Return (x, y) of the center of cell containing provided text 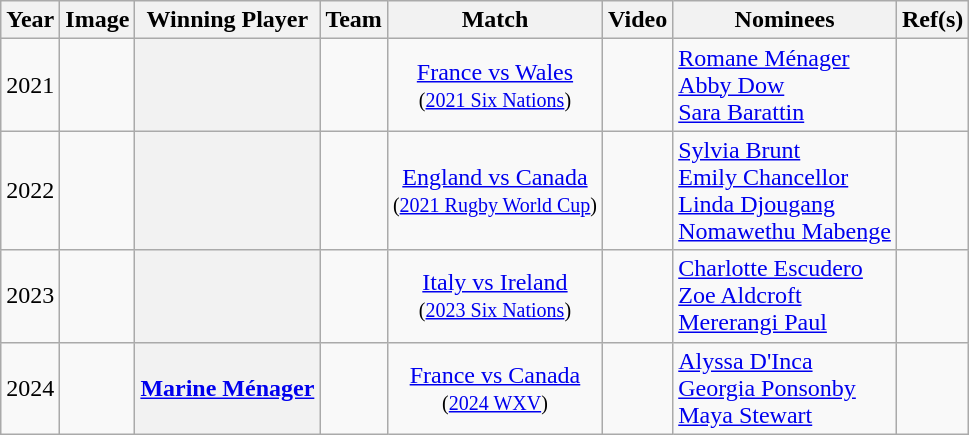
Video (638, 20)
Alyssa D'Inca Georgia Ponsonby Maya Stewart (785, 388)
Winning Player (228, 20)
Marine Ménager (228, 388)
2021 (30, 85)
Team (354, 20)
England vs Canada(2021 Rugby World Cup) (494, 190)
France vs Wales(2021 Six Nations) (494, 85)
France vs Canada(2024 WXV) (494, 388)
Nominees (785, 20)
Italy vs Ireland(2023 Six Nations) (494, 296)
Ref(s) (932, 20)
2023 (30, 296)
Year (30, 20)
Image (98, 20)
2024 (30, 388)
Romane Ménager Abby Dow Sara Barattin (785, 85)
Match (494, 20)
Charlotte Escudero Zoe Aldcroft Mererangi Paul (785, 296)
2022 (30, 190)
Sylvia Brunt Emily Chancellor Linda Djougang Nomawethu Mabenge (785, 190)
